Output the [X, Y] coordinate of the center of the cell containing the given text.  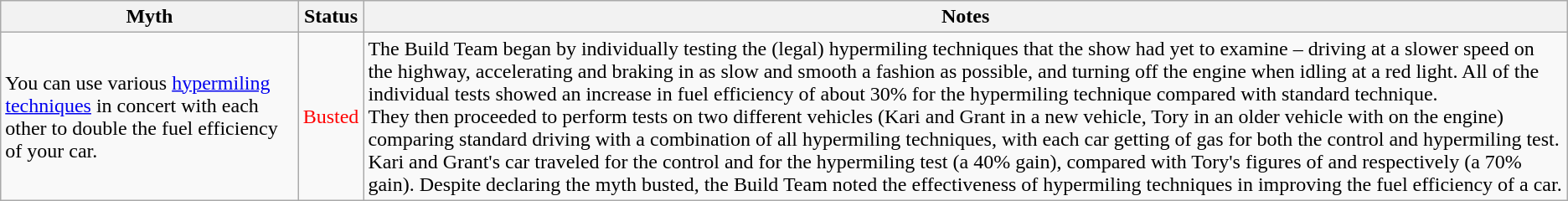
You can use various hypermiling techniques in concert with each other to double the fuel efficiency of your car. [149, 116]
Myth [149, 17]
Status [331, 17]
Busted [331, 116]
Notes [965, 17]
